Scan for the cell matching the given text and deliver its (x, y) coordinate at center. 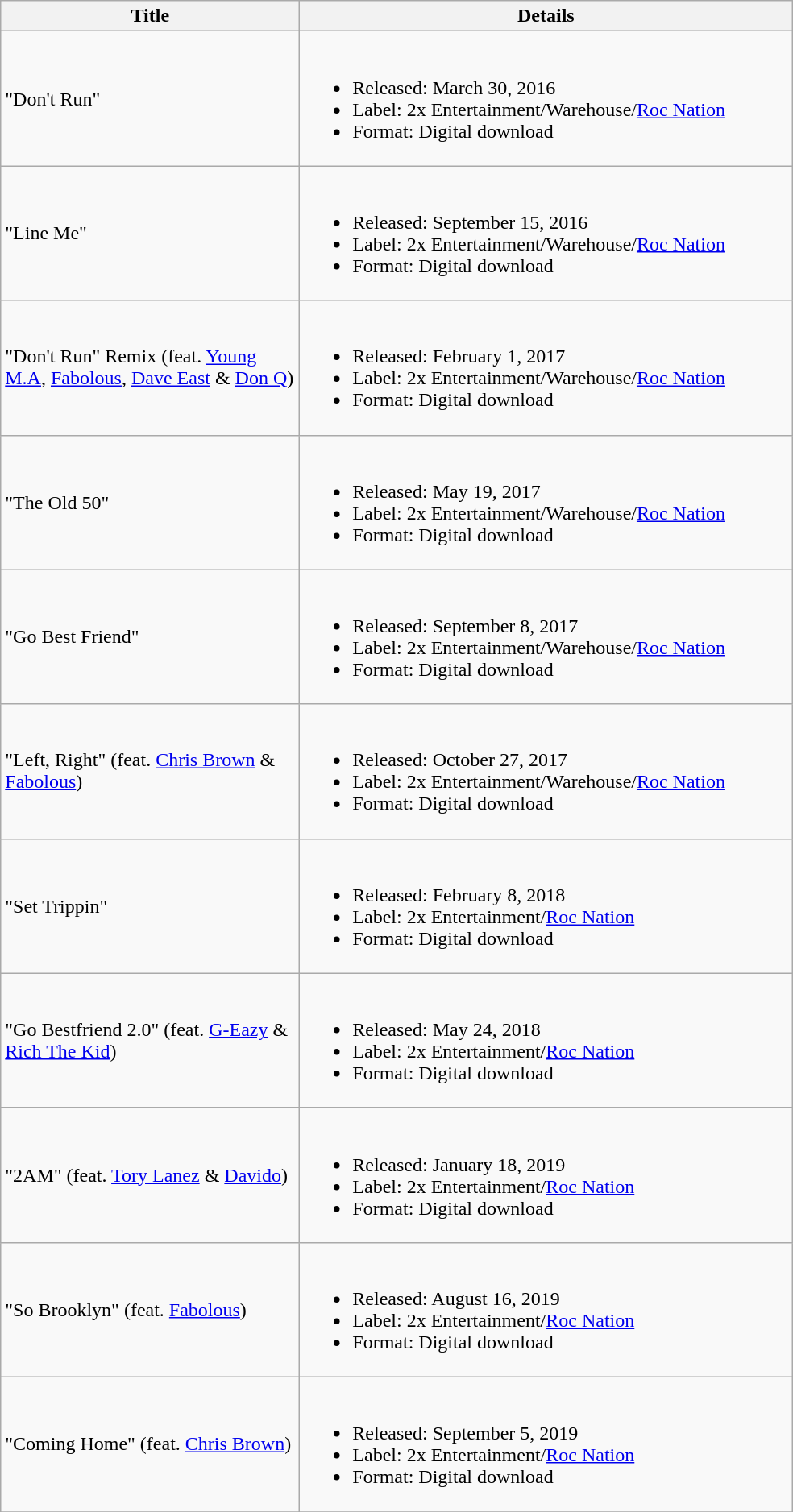
Released: March 30, 2016Label: 2x Entertainment/Warehouse/Roc NationFormat: Digital download (546, 98)
Released: August 16, 2019Label: 2x Entertainment/Roc NationFormat: Digital download (546, 1310)
"Set Trippin" (150, 905)
Released: May 19, 2017Label: 2x Entertainment/Warehouse/Roc NationFormat: Digital download (546, 503)
"Don't Run" (150, 98)
Released: February 8, 2018Label: 2x Entertainment/Roc NationFormat: Digital download (546, 905)
"Left, Right" (feat. Chris Brown & Fabolous) (150, 772)
Released: September 8, 2017Label: 2x Entertainment/Warehouse/Roc NationFormat: Digital download (546, 636)
Details (546, 16)
Released: September 5, 2019Label: 2x Entertainment/Roc NationFormat: Digital download (546, 1444)
"The Old 50" (150, 503)
"Go Bestfriend 2.0" (feat. G-Eazy & Rich The Kid) (150, 1041)
"Don't Run" Remix (feat. Young M.A, Fabolous, Dave East & Don Q) (150, 367)
"Coming Home" (feat. Chris Brown) (150, 1444)
Released: October 27, 2017Label: 2x Entertainment/Warehouse/Roc NationFormat: Digital download (546, 772)
Released: May 24, 2018Label: 2x Entertainment/Roc NationFormat: Digital download (546, 1041)
Title (150, 16)
"So Brooklyn" (feat. Fabolous) (150, 1310)
"Go Best Friend" (150, 636)
"Line Me" (150, 234)
Released: September 15, 2016Label: 2x Entertainment/Warehouse/Roc NationFormat: Digital download (546, 234)
Released: January 18, 2019Label: 2x Entertainment/Roc NationFormat: Digital download (546, 1174)
"2AM" (feat. Tory Lanez & Davido) (150, 1174)
Released: February 1, 2017Label: 2x Entertainment/Warehouse/Roc NationFormat: Digital download (546, 367)
